Return (x, y) of the center of cell containing provided text 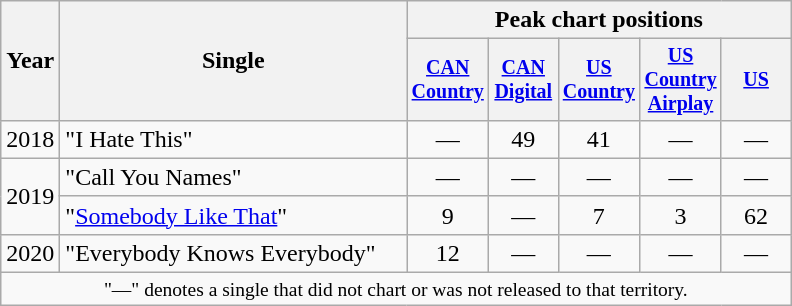
2019 (30, 196)
USCountryAirplay (681, 80)
2020 (30, 253)
"—" denotes a single that did not chart or was not released to that territory. (396, 290)
US (756, 80)
2018 (30, 139)
7 (599, 215)
41 (599, 139)
"Somebody Like That" (234, 215)
Peak chart positions (599, 20)
"I Hate This" (234, 139)
CANDigital (524, 80)
Single (234, 61)
9 (448, 215)
"Everybody Knows Everybody" (234, 253)
Year (30, 61)
CAN Country (448, 80)
3 (681, 215)
49 (524, 139)
USCountry (599, 80)
"Call You Names" (234, 177)
12 (448, 253)
62 (756, 215)
